Detect which cell encompasses the target text, then output its (x, y) center coordinate. 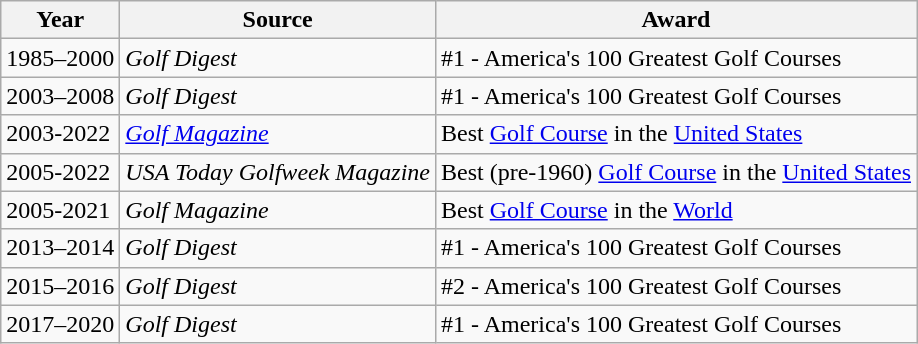
2013–2014 (60, 248)
Year (60, 20)
USA Today Golfweek Magazine (278, 172)
2003-2022 (60, 134)
2017–2020 (60, 324)
Source (278, 20)
Best Golf Course in the United States (676, 134)
2005-2021 (60, 210)
2003–2008 (60, 96)
Award (676, 20)
Best (pre-1960) Golf Course in the United States (676, 172)
2015–2016 (60, 286)
2005-2022 (60, 172)
#2 - America's 100 Greatest Golf Courses (676, 286)
1985–2000 (60, 58)
Best Golf Course in the World (676, 210)
